Return the [X, Y] coordinate for the center point of the cell that contains the specified text.  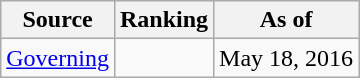
Source [58, 20]
Governing [58, 58]
Ranking [164, 20]
May 18, 2016 [286, 58]
As of [286, 20]
